Detect which cell encompasses the target text, then output its [X, Y] center coordinate. 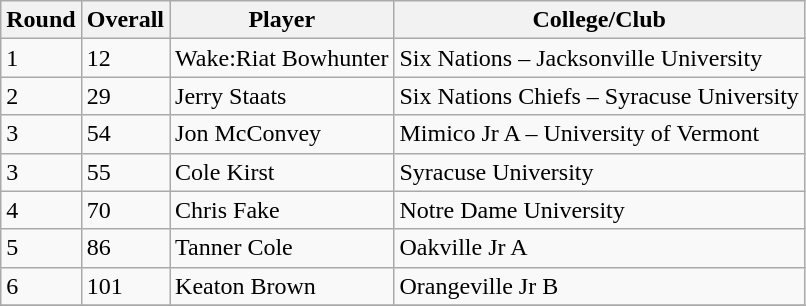
Wake:Riat Bowhunter [282, 58]
Notre Dame University [599, 210]
54 [125, 134]
Syracuse University [599, 172]
1 [41, 58]
29 [125, 96]
4 [41, 210]
Oakville Jr A [599, 248]
Player [282, 20]
Tanner Cole [282, 248]
Orangeville Jr B [599, 286]
College/Club [599, 20]
2 [41, 96]
5 [41, 248]
Overall [125, 20]
12 [125, 58]
Mimico Jr A – University of Vermont [599, 134]
Round [41, 20]
Chris Fake [282, 210]
Six Nations Chiefs – Syracuse University [599, 96]
55 [125, 172]
Jerry Staats [282, 96]
101 [125, 286]
Keaton Brown [282, 286]
70 [125, 210]
Cole Kirst [282, 172]
86 [125, 248]
Jon McConvey [282, 134]
6 [41, 286]
Six Nations – Jacksonville University [599, 58]
